Determine the [X, Y] coordinate at the center of the cell enclosing the given text.  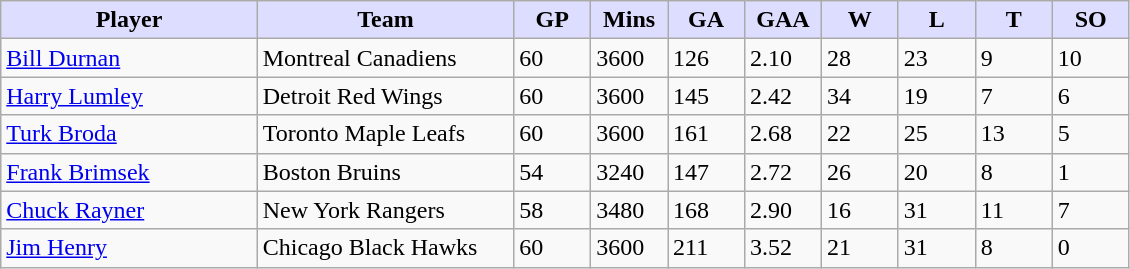
11 [1014, 210]
1 [1090, 172]
25 [936, 134]
22 [860, 134]
Bill Durnan [129, 58]
28 [860, 58]
147 [706, 172]
Chicago Black Hawks [385, 248]
2.90 [782, 210]
GA [706, 20]
10 [1090, 58]
145 [706, 96]
Jim Henry [129, 248]
W [860, 20]
SO [1090, 20]
New York Rangers [385, 210]
Player [129, 20]
58 [552, 210]
211 [706, 248]
T [1014, 20]
168 [706, 210]
54 [552, 172]
13 [1014, 134]
3.52 [782, 248]
16 [860, 210]
23 [936, 58]
2.68 [782, 134]
2.42 [782, 96]
21 [860, 248]
34 [860, 96]
126 [706, 58]
Team [385, 20]
Detroit Red Wings [385, 96]
3240 [630, 172]
0 [1090, 248]
26 [860, 172]
Montreal Canadiens [385, 58]
L [936, 20]
2.72 [782, 172]
19 [936, 96]
6 [1090, 96]
Frank Brimsek [129, 172]
2.10 [782, 58]
5 [1090, 134]
3480 [630, 210]
Harry Lumley [129, 96]
GAA [782, 20]
Mins [630, 20]
Turk Broda [129, 134]
Chuck Rayner [129, 210]
161 [706, 134]
GP [552, 20]
9 [1014, 58]
Toronto Maple Leafs [385, 134]
Boston Bruins [385, 172]
20 [936, 172]
